Capture the cell that displays the provided text and extract its [X, Y] central coordinate. 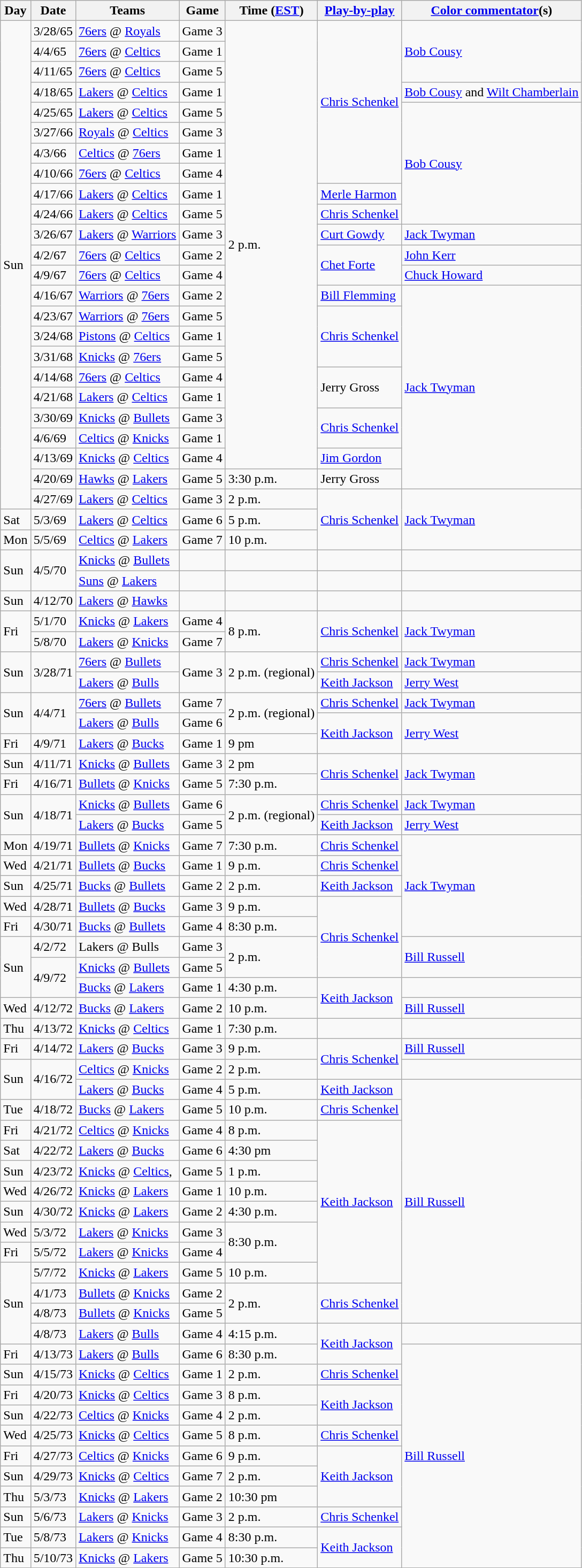
4/19/71 [53, 845]
4/12/72 [53, 1008]
4/22/73 [53, 1415]
4/9/67 [53, 275]
5/8/73 [53, 1537]
Lakers @ Hawks [127, 601]
Hawks @ Lakers [127, 479]
4/20/73 [53, 1395]
Knicks @ Celtics, [127, 1171]
3:30 p.m. [271, 479]
4/27/69 [53, 499]
4/21/68 [53, 397]
4/30/71 [53, 927]
2 pm [271, 764]
Merle Harmon [359, 194]
4/30/72 [53, 1211]
4/29/73 [53, 1476]
Time (EST) [271, 11]
4/18/65 [53, 92]
Chuck Howard [492, 275]
5/8/70 [53, 642]
5/5/72 [53, 1252]
4/14/72 [53, 1049]
5/3/72 [53, 1232]
5/3/73 [53, 1496]
Knicks @ 76ers [127, 357]
3/28/71 [53, 672]
Royals @ Celtics [127, 133]
Celtics @ Lakers [127, 540]
4/26/72 [53, 1191]
4/18/72 [53, 1110]
John Kerr [492, 255]
4/13/69 [53, 458]
5/7/72 [53, 1273]
5/10/73 [53, 1558]
4/22/72 [53, 1150]
5/1/70 [53, 621]
3/24/68 [53, 336]
4/2/67 [53, 255]
Celtics @ 76ers [127, 153]
3/30/69 [53, 418]
4/11/65 [53, 72]
Bob Cousy and Wilt Chamberlain [492, 92]
4/4/65 [53, 51]
4/16/67 [53, 296]
4/10/66 [53, 173]
4/20/69 [53, 479]
4/28/71 [53, 906]
4/25/65 [53, 112]
4/25/71 [53, 886]
10:30 pm [271, 1496]
5/6/73 [53, 1517]
3/31/68 [53, 357]
4/9/71 [53, 743]
Color commentator(s) [492, 11]
Bill Flemming [359, 296]
9 pm [271, 743]
4:30 pm [271, 1150]
4/4/71 [53, 713]
4/3/66 [53, 153]
4/13/72 [53, 1028]
5/3/69 [53, 519]
5/5/69 [53, 540]
Lakers @ Warriors [127, 234]
3/28/65 [53, 31]
4/6/69 [53, 438]
4/25/73 [53, 1435]
Chet Forte [359, 265]
4/27/73 [53, 1456]
3/27/66 [53, 133]
Game [202, 11]
4/21/72 [53, 1130]
1 p.m. [271, 1171]
Pistons @ Celtics [127, 336]
4/23/72 [53, 1171]
Day [16, 11]
Teams [127, 11]
4/14/68 [53, 377]
4/16/71 [53, 784]
Curt Gowdy [359, 234]
4/12/70 [53, 601]
4/17/66 [53, 194]
Suns @ Lakers [127, 580]
3/26/67 [53, 234]
4/13/73 [53, 1354]
4/21/71 [53, 865]
4/5/70 [53, 570]
4:15 p.m. [271, 1334]
4/11/71 [53, 764]
4/15/73 [53, 1374]
76ers @ Royals [127, 31]
4/1/73 [53, 1293]
Jim Gordon [359, 458]
4/2/72 [53, 947]
4/24/66 [53, 214]
4/9/72 [53, 978]
Play-by-play [359, 11]
4/23/67 [53, 316]
Date [53, 11]
10:30 p.m. [271, 1558]
4/18/71 [53, 814]
4/16/72 [53, 1079]
